Identify which cell holds the provided text, then report its (X, Y) central coordinate. 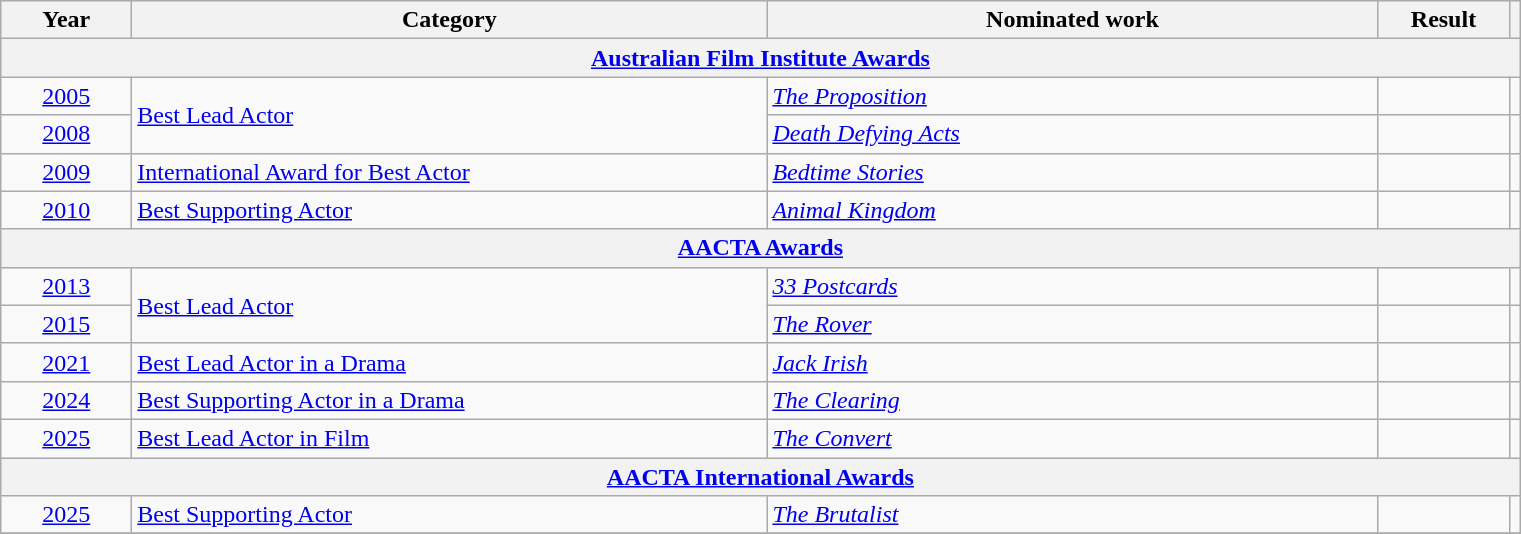
Jack Irish (1072, 362)
International Award for Best Actor (450, 172)
The Brutalist (1072, 515)
Death Defying Acts (1072, 134)
2005 (66, 96)
The Convert (1072, 438)
2009 (66, 172)
2010 (66, 210)
Nominated work (1072, 20)
2024 (66, 400)
Best Lead Actor in Film (450, 438)
The Proposition (1072, 96)
Category (450, 20)
2015 (66, 324)
Year (66, 20)
Animal Kingdom (1072, 210)
Best Lead Actor in a Drama (450, 362)
AACTA Awards (760, 248)
2013 (66, 286)
33 Postcards (1072, 286)
Australian Film Institute Awards (760, 58)
The Clearing (1072, 400)
The Rover (1072, 324)
2021 (66, 362)
AACTA International Awards (760, 477)
Bedtime Stories (1072, 172)
Result (1444, 20)
Best Supporting Actor in a Drama (450, 400)
2008 (66, 134)
